Provide the [x, y] coordinate of the cell's center where the given text is located.  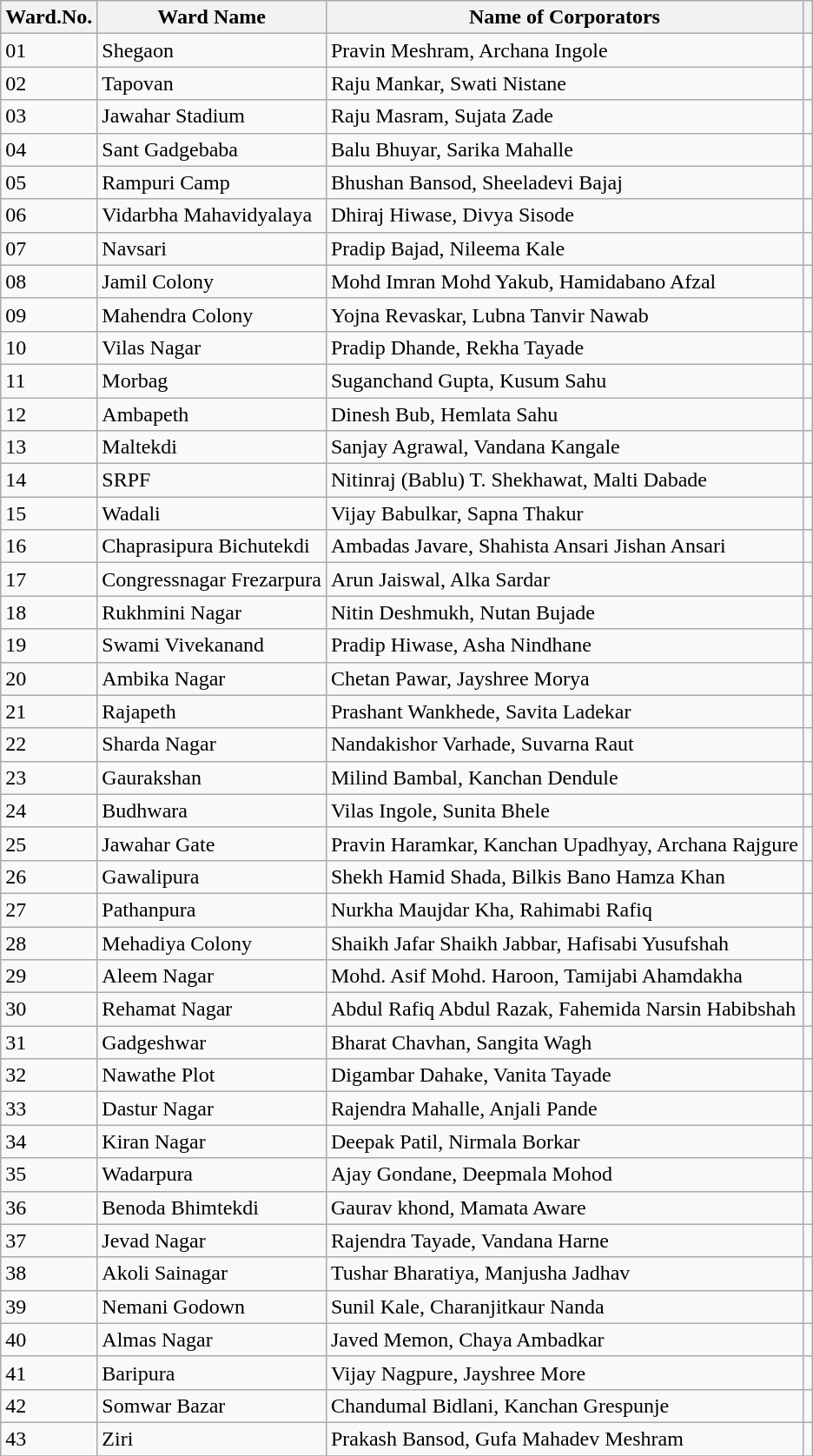
Gawalipura [212, 877]
Sunil Kale, Charanjitkaur Nanda [565, 1307]
07 [49, 248]
Nitinraj (Bablu) T. Shekhawat, Malti Dabade [565, 480]
Akoli Sainagar [212, 1274]
Dinesh Bub, Hemlata Sahu [565, 414]
Mahendra Colony [212, 314]
Shekh Hamid Shada, Bilkis Bano Hamza Khan [565, 877]
Pradip Hiwase, Asha Nindhane [565, 645]
Maltekdi [212, 447]
14 [49, 480]
Digambar Dahake, Vanita Tayade [565, 1075]
Pradip Bajad, Nileema Kale [565, 248]
05 [49, 182]
Rajendra Mahalle, Anjali Pande [565, 1109]
02 [49, 83]
Somwar Bazar [212, 1406]
Almas Nagar [212, 1340]
Congressnagar Frezarpura [212, 579]
Jevad Nagar [212, 1241]
10 [49, 347]
Pravin Meshram, Archana Ingole [565, 50]
Deepak Patil, Nirmala Borkar [565, 1142]
33 [49, 1109]
Nitin Deshmukh, Nutan Bujade [565, 612]
Aleem Nagar [212, 976]
38 [49, 1274]
Arun Jaiswal, Alka Sardar [565, 579]
23 [49, 778]
43 [49, 1439]
Pravin Haramkar, Kanchan Upadhyay, Archana Rajgure [565, 844]
01 [49, 50]
13 [49, 447]
42 [49, 1406]
Raju Mankar, Swati Nistane [565, 83]
31 [49, 1042]
Ward Name [212, 17]
39 [49, 1307]
Dastur Nagar [212, 1109]
Nemani Godown [212, 1307]
32 [49, 1075]
Jamil Colony [212, 281]
Wadali [212, 513]
41 [49, 1373]
Mehadiya Colony [212, 943]
29 [49, 976]
Ward.No. [49, 17]
06 [49, 215]
SRPF [212, 480]
Jawahar Stadium [212, 116]
36 [49, 1208]
24 [49, 811]
Navsari [212, 248]
Benoda Bhimtekdi [212, 1208]
Nurkha Maujdar Kha, Rahimabi Rafiq [565, 910]
25 [49, 844]
Suganchand Gupta, Kusum Sahu [565, 381]
Rajendra Tayade, Vandana Harne [565, 1241]
Sant Gadgebaba [212, 149]
Swami Vivekanand [212, 645]
04 [49, 149]
Shaikh Jafar Shaikh Jabbar, Hafisabi Yusufshah [565, 943]
Ambapeth [212, 414]
Bhushan Bansod, Sheeladevi Bajaj [565, 182]
Mohd. Asif Mohd. Haroon, Tamijabi Ahamdakha [565, 976]
Kiran Nagar [212, 1142]
Dhiraj Hiwase, Divya Sisode [565, 215]
Vijay Babulkar, Sapna Thakur [565, 513]
Bharat Chavhan, Sangita Wagh [565, 1042]
28 [49, 943]
21 [49, 711]
Sharda Nagar [212, 745]
Vidarbha Mahavidyalaya [212, 215]
22 [49, 745]
Baripura [212, 1373]
Morbag [212, 381]
11 [49, 381]
Ambika Nagar [212, 678]
Raju Masram, Sujata Zade [565, 116]
Chaprasipura Bichutekdi [212, 546]
Jawahar Gate [212, 844]
Prakash Bansod, Gufa Mahadev Meshram [565, 1439]
27 [49, 910]
Rampuri Camp [212, 182]
Tapovan [212, 83]
Name of Corporators [565, 17]
Gaurakshan [212, 778]
Balu Bhuyar, Sarika Mahalle [565, 149]
Pradip Dhande, Rekha Tayade [565, 347]
Nawathe Plot [212, 1075]
40 [49, 1340]
Ziri [212, 1439]
Chandumal Bidlani, Kanchan Grespunje [565, 1406]
Abdul Rafiq Abdul Razak, Fahemida Narsin Habibshah [565, 1009]
Rehamat Nagar [212, 1009]
Mohd Imran Mohd Yakub, Hamidabano Afzal [565, 281]
Prashant Wankhede, Savita Ladekar [565, 711]
03 [49, 116]
Ajay Gondane, Deepmala Mohod [565, 1175]
20 [49, 678]
37 [49, 1241]
09 [49, 314]
Milind Bambal, Kanchan Dendule [565, 778]
Vilas Nagar [212, 347]
Budhwara [212, 811]
Vijay Nagpure, Jayshree More [565, 1373]
Pathanpura [212, 910]
12 [49, 414]
Shegaon [212, 50]
34 [49, 1142]
Nandakishor Varhade, Suvarna Raut [565, 745]
17 [49, 579]
Rajapeth [212, 711]
35 [49, 1175]
16 [49, 546]
19 [49, 645]
30 [49, 1009]
Vilas Ingole, Sunita Bhele [565, 811]
26 [49, 877]
Chetan Pawar, Jayshree Morya [565, 678]
Sanjay Agrawal, Vandana Kangale [565, 447]
Wadarpura [212, 1175]
Gaurav khond, Mamata Aware [565, 1208]
Rukhmini Nagar [212, 612]
Yojna Revaskar, Lubna Tanvir Nawab [565, 314]
08 [49, 281]
Gadgeshwar [212, 1042]
Javed Memon, Chaya Ambadkar [565, 1340]
15 [49, 513]
Ambadas Javare, Shahista Ansari Jishan Ansari [565, 546]
18 [49, 612]
Tushar Bharatiya, Manjusha Jadhav [565, 1274]
